Return [x, y] of the center of cell containing provided text 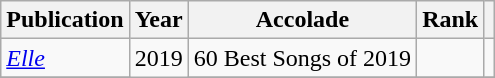
Elle [65, 58]
Publication [65, 20]
Accolade [302, 20]
Year [158, 20]
2019 [158, 58]
Rank [450, 20]
60 Best Songs of 2019 [302, 58]
